From the cell containing the given text, extract its center point as [X, Y] coordinate. 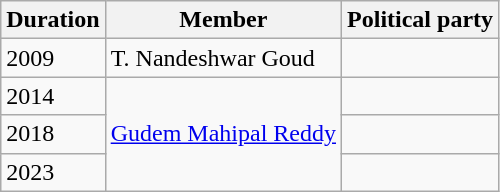
T. Nandeshwar Goud [223, 58]
2014 [53, 96]
2023 [53, 172]
Duration [53, 20]
Member [223, 20]
2009 [53, 58]
Gudem Mahipal Reddy [223, 134]
Political party [420, 20]
2018 [53, 134]
